Return (x, y) of the center of cell containing provided text 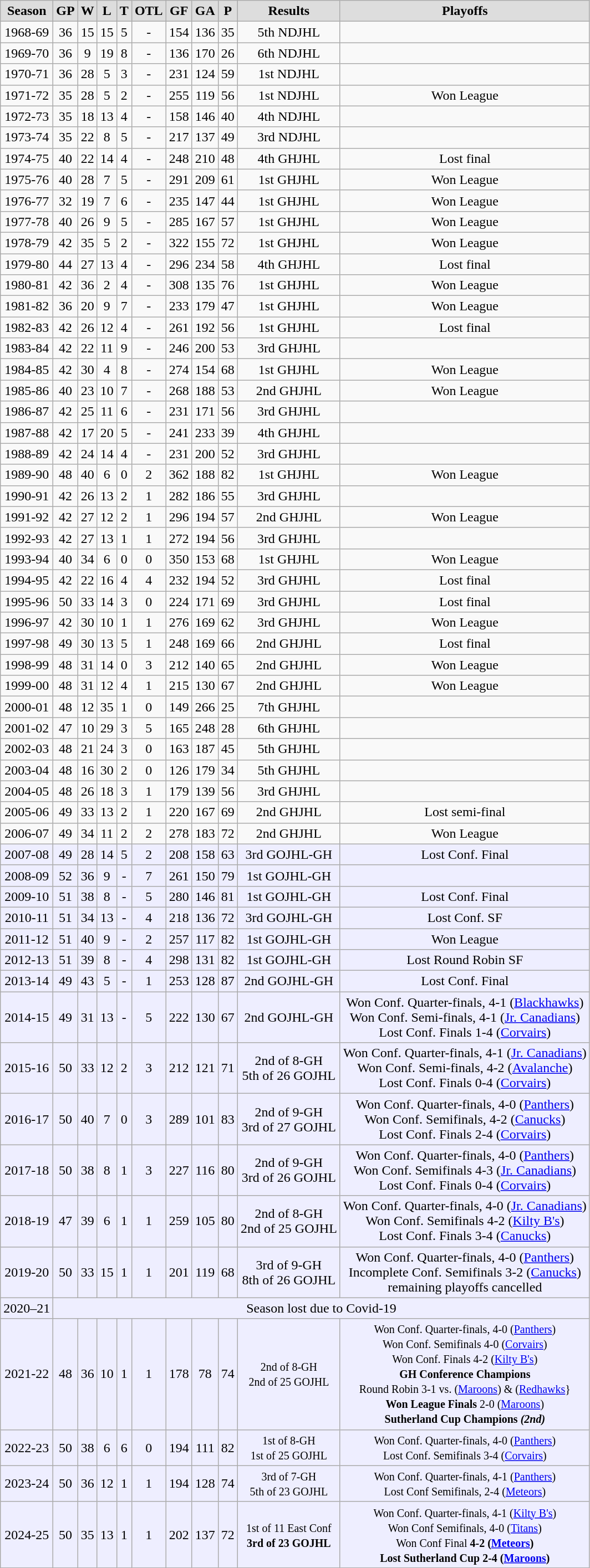
63 (227, 854)
1985-86 (27, 391)
289 (179, 1119)
Season (27, 11)
253 (179, 981)
3rd of 7-GH5th of 23 GOJHL (288, 1484)
2009-10 (27, 896)
218 (179, 918)
6th GHJHL (288, 728)
1993-94 (27, 559)
1968-69 (27, 32)
2012-13 (27, 960)
163 (179, 749)
2014-15 (27, 1017)
217 (179, 137)
2019-20 (27, 1272)
2003-04 (27, 770)
87 (227, 981)
1976-77 (27, 201)
2013-14 (27, 981)
322 (179, 243)
1978-79 (27, 243)
2010-11 (27, 918)
1970-71 (27, 74)
17 (88, 433)
222 (179, 1017)
58 (227, 264)
1975-76 (27, 180)
2024-25 (27, 1535)
276 (179, 623)
121 (205, 1068)
2004-05 (27, 791)
1983-84 (27, 349)
2016-17 (27, 1119)
101 (205, 1119)
285 (179, 222)
7th GHJHL (288, 707)
1st of 8-GH1st of 25 GOJHL (288, 1447)
OTL (149, 11)
Won Conf. Quarter-finals, 4-0 (Panthers)Lost Conf. Semifinals 3-4 (Corvairs) (465, 1447)
291 (179, 180)
2022-23 (27, 1447)
208 (179, 854)
298 (179, 960)
2nd of 8-GH5th of 26 GOJHL (288, 1068)
147 (205, 201)
Won Conf. Quarter-finals, 4-0 (Panthers)Incomplete Conf. Semifinals 3-2 (Canucks)remaining playoffs cancelled (465, 1272)
Won Conf. Quarter-finals, 4-1 (Panthers)Lost Conf Semifinals, 2-4 (Meteors) (465, 1484)
224 (179, 601)
278 (179, 833)
GP (65, 11)
259 (179, 1221)
1971-72 (27, 95)
1972-73 (27, 116)
1995-96 (27, 601)
2nd of 9-GH3rd of 27 GOJHL (288, 1119)
2006-07 (27, 833)
155 (205, 243)
4th NDJHL (288, 116)
P (227, 11)
62 (227, 623)
59 (227, 74)
1973-74 (27, 137)
Won Conf. Quarter-finals, 4-1 (Blackhawks)Won Conf. Semi-finals, 4-1 (Jr. Canadians)Lost Conf. Finals 1-4 (Corvairs) (465, 1017)
2001-02 (27, 728)
308 (179, 285)
150 (205, 875)
105 (205, 1221)
79 (227, 875)
L (106, 11)
2007-08 (27, 854)
126 (179, 770)
149 (179, 707)
1999-00 (27, 686)
116 (205, 1170)
1991-92 (27, 517)
55 (227, 496)
Won Conf. Quarter-finals, 4-0 (Panthers)Won Conf. Semifinals 4-3 (Jr. Canadians)Lost Conf. Finals 0-4 (Corvairs) (465, 1170)
2000-01 (27, 707)
76 (227, 285)
2023-24 (27, 1484)
280 (179, 896)
5th NDJHL (288, 32)
272 (179, 538)
192 (205, 327)
32 (65, 201)
201 (179, 1272)
1990-91 (27, 496)
61 (227, 180)
3rd of 9-GH8th of 26 GOJHL (288, 1272)
81 (227, 896)
1981-82 (27, 306)
2017-18 (27, 1170)
29 (106, 728)
227 (179, 1170)
GF (179, 11)
Season lost due to Covid-19 (322, 1308)
21 (88, 749)
1986-87 (27, 412)
268 (179, 391)
65 (227, 665)
1977-78 (27, 222)
1988-89 (27, 454)
3rd NDJHL (288, 137)
241 (179, 433)
235 (179, 201)
78 (205, 1374)
1974-75 (27, 158)
2008-09 (27, 875)
111 (205, 1447)
186 (205, 496)
Won Conf. Quarter-finals, 4-1 (Kilty B's)Won Conf Semifinals, 4-0 (Titans)Won Conf Final 4-2 (Meteors)Lost Sutherland Cup 2-4 (Maroons) (465, 1535)
45 (227, 749)
83 (227, 1119)
202 (179, 1535)
6th NDJHL (288, 53)
23 (88, 391)
350 (179, 559)
71 (227, 1068)
Won Conf. Quarter-finals, 4-0 (Jr. Canadians)Won Conf. Semifinals 4-2 (Kilty B's)Lost Conf. Finals 3-4 (Canucks) (465, 1221)
178 (179, 1374)
232 (179, 580)
1994-95 (27, 580)
GA (205, 11)
Won Conf. Quarter-finals, 4-0 (Panthers)Won Conf. Semifinals, 4-2 (Canucks)Lost Conf. Finals 2-4 (Corvairs) (465, 1119)
1989-90 (27, 475)
183 (205, 833)
2002-03 (27, 749)
257 (179, 939)
Lost semi-final (465, 812)
1980-81 (27, 285)
Lost Conf. SF (465, 918)
266 (205, 707)
153 (205, 559)
W (88, 11)
43 (88, 981)
220 (179, 812)
1969-70 (27, 53)
2nd of 9-GH3rd of 26 GOJHL (288, 1170)
255 (179, 95)
140 (205, 665)
1979-80 (27, 264)
1998-99 (27, 665)
1982-83 (27, 327)
1984-85 (27, 370)
210 (205, 158)
165 (179, 728)
2015-16 (27, 1068)
1987-88 (27, 433)
246 (179, 349)
170 (205, 53)
117 (205, 939)
209 (205, 180)
139 (205, 791)
362 (179, 475)
1992-93 (27, 538)
2005-06 (27, 812)
2018-19 (27, 1221)
187 (205, 749)
2020–21 (27, 1308)
Won Conf. Quarter-finals, 4-1 (Jr. Canadians)Won Conf. Semi-finals, 4-2 (Avalanche)Lost Conf. Finals 0-4 (Corvairs) (465, 1068)
234 (205, 264)
1997-98 (27, 644)
Results (288, 11)
1996-97 (27, 623)
215 (179, 686)
135 (205, 285)
2011-12 (27, 939)
274 (179, 370)
1st of 11 East Conf3rd of 23 GOJHL (288, 1535)
T (124, 11)
Playoffs (465, 11)
Lost Round Robin SF (465, 960)
282 (179, 496)
131 (205, 960)
2021-22 (27, 1374)
66 (227, 644)
124 (205, 74)
